Scan for the cell matching the given text and deliver its [X, Y] coordinate at center. 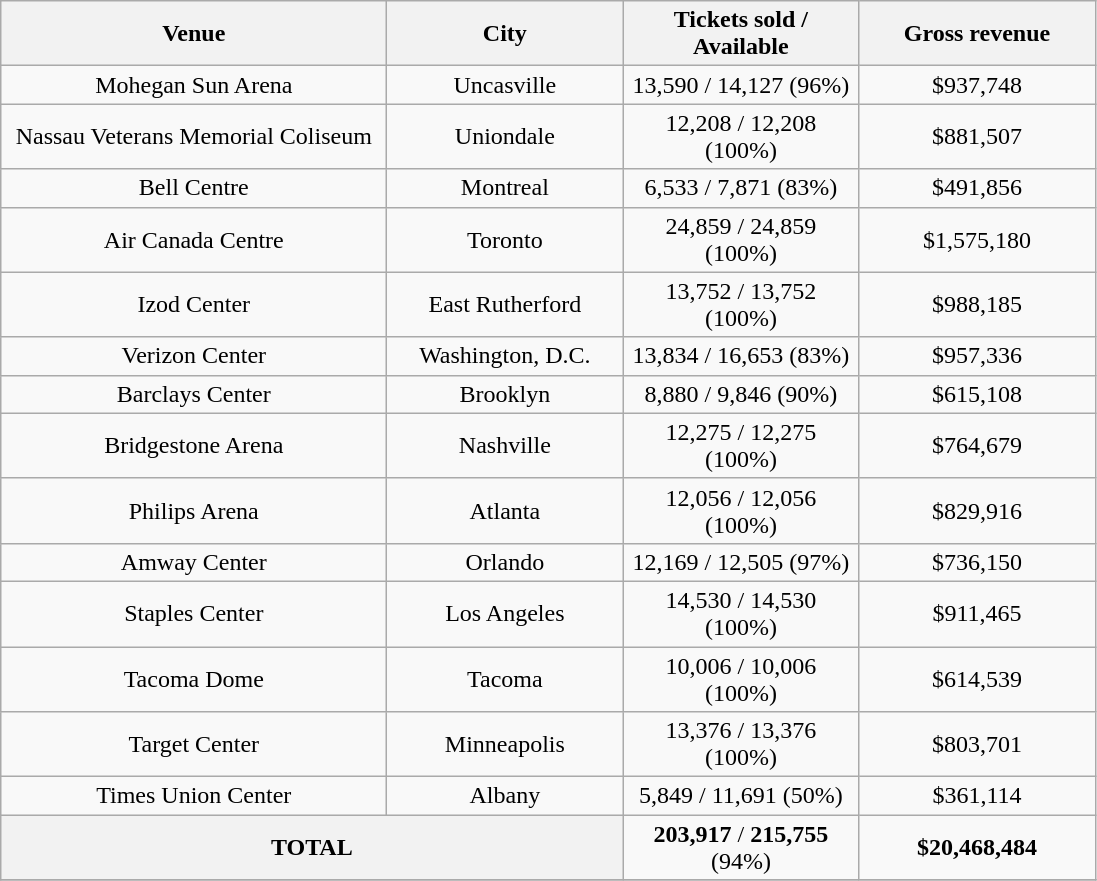
Tickets sold / Available [741, 34]
Nassau Veterans Memorial Coliseum [194, 136]
Brooklyn [505, 394]
Izod Center [194, 304]
Uncasville [505, 85]
6,533 / 7,871 (83%) [741, 188]
Nashville [505, 446]
$615,108 [977, 394]
East Rutherford [505, 304]
Staples Center [194, 614]
Barclays Center [194, 394]
Bell Centre [194, 188]
8,880 / 9,846 (90%) [741, 394]
Washington, D.C. [505, 356]
5,849 / 11,691 (50%) [741, 796]
12,169 / 12,505 (97%) [741, 562]
12,275 / 12,275 (100%) [741, 446]
Tacoma [505, 678]
$764,679 [977, 446]
$1,575,180 [977, 240]
$829,916 [977, 510]
203,917 / 215,755 (94%) [741, 848]
12,056 / 12,056 (100%) [741, 510]
Tacoma Dome [194, 678]
TOTAL [312, 848]
Atlanta [505, 510]
Philips Arena [194, 510]
Times Union Center [194, 796]
12,208 / 12,208 (100%) [741, 136]
13,834 / 16,653 (83%) [741, 356]
13,376 / 13,376 (100%) [741, 744]
$361,114 [977, 796]
10,006 / 10,006 (100%) [741, 678]
13,590 / 14,127 (96%) [741, 85]
13,752 / 13,752 (100%) [741, 304]
Bridgestone Arena [194, 446]
Venue [194, 34]
Gross revenue [977, 34]
Albany [505, 796]
$614,539 [977, 678]
Verizon Center [194, 356]
$937,748 [977, 85]
$803,701 [977, 744]
14,530 / 14,530 (100%) [741, 614]
$988,185 [977, 304]
Minneapolis [505, 744]
Target Center [194, 744]
Montreal [505, 188]
Mohegan Sun Arena [194, 85]
24,859 / 24,859 (100%) [741, 240]
$911,465 [977, 614]
Air Canada Centre [194, 240]
Orlando [505, 562]
Toronto [505, 240]
$881,507 [977, 136]
Uniondale [505, 136]
Amway Center [194, 562]
$736,150 [977, 562]
$20,468,484 [977, 848]
City [505, 34]
Los Angeles [505, 614]
$957,336 [977, 356]
$491,856 [977, 188]
